For the text-containing cell, return its midpoint in (X, Y) coordinate format. 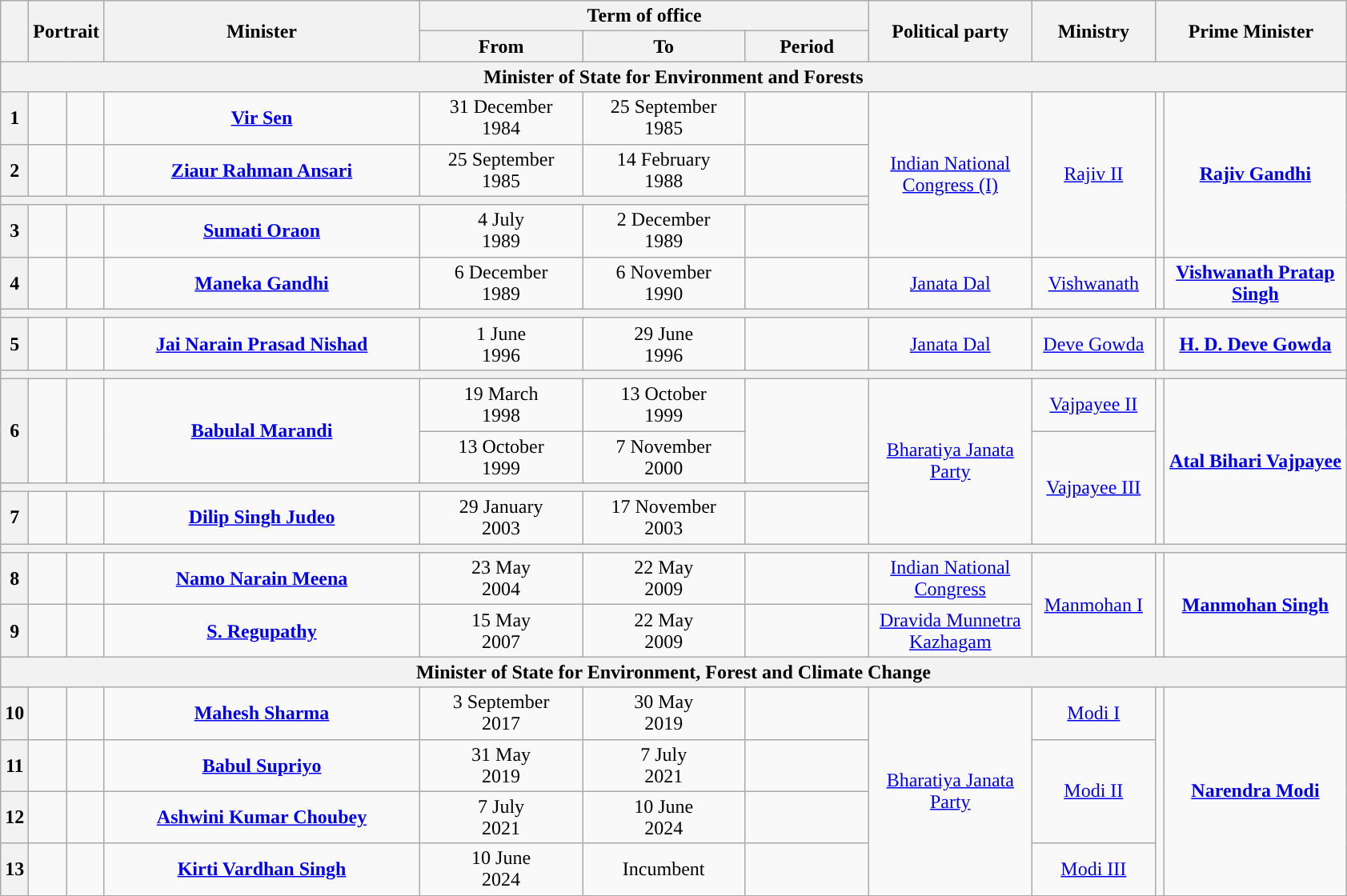
Minister of State for Environment, Forest and Climate Change (674, 672)
4 (14, 283)
Period (807, 46)
23 May2004 (501, 579)
Vir Sen (261, 118)
15 May2007 (501, 630)
Namo Narain Meena (261, 579)
Dravida Munnetra Kazhagam (951, 630)
Vishwanath Pratap Singh (1255, 283)
5 (14, 344)
Jai Narain Prasad Nishad (261, 344)
31 December1984 (501, 118)
10 (14, 714)
Manmohan I (1093, 605)
Kirti Vardhan Singh (261, 869)
Modi II (1093, 791)
30 May2019 (664, 714)
6 November1990 (664, 283)
7 (14, 518)
Maneka Gandhi (261, 283)
2 (14, 170)
Dilip Singh Judeo (261, 518)
Rajiv Gandhi (1255, 174)
13 (14, 869)
To (664, 46)
Term of office (645, 16)
Indian National Congress (951, 579)
Indian National Congress (I) (951, 174)
19 March1998 (501, 405)
Rajiv II (1093, 174)
Manmohan Singh (1255, 605)
3 September2017 (501, 714)
Modi III (1093, 869)
Babulal Marandi (261, 430)
17 November2003 (664, 518)
Prime Minister (1251, 31)
Sumati Oraon (261, 230)
4 July1989 (501, 230)
Ziaur Rahman Ansari (261, 170)
1 (14, 118)
Vishwanath (1093, 283)
Narendra Modi (1255, 791)
6 (14, 430)
14 February1988 (664, 170)
31 May2019 (501, 765)
Vajpayee III (1093, 486)
Modi I (1093, 714)
Minister (261, 31)
Babul Supriyo (261, 765)
Incumbent (664, 869)
9 (14, 630)
Minister of State for Environment and Forests (674, 77)
Political party (951, 31)
2 December1989 (664, 230)
29 June1996 (664, 344)
3 (14, 230)
Deve Gowda (1093, 344)
Portrait (66, 31)
1 June1996 (501, 344)
12 (14, 818)
Vajpayee II (1093, 405)
S. Regupathy (261, 630)
H. D. Deve Gowda (1255, 344)
6 December1989 (501, 283)
Ministry (1093, 31)
11 (14, 765)
29 January2003 (501, 518)
Mahesh Sharma (261, 714)
8 (14, 579)
7 November2000 (664, 456)
Ashwini Kumar Choubey (261, 818)
From (501, 46)
Atal Bihari Vajpayee (1255, 461)
